Return (x, y) of the center of cell containing provided text 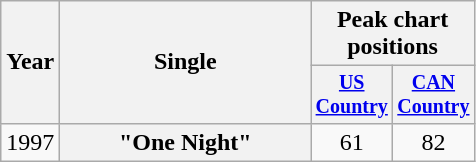
CAN Country (434, 94)
Year (30, 62)
Peak chartpositions (392, 34)
82 (434, 142)
Single (186, 62)
1997 (30, 142)
"One Night" (186, 142)
US Country (352, 94)
61 (352, 142)
